Determine the [x, y] coordinate at the center of the cell enclosing the given text.  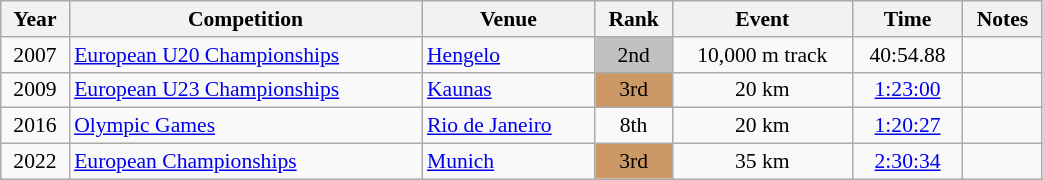
8th [634, 126]
Kaunas [508, 90]
Rank [634, 19]
35 km [762, 162]
1:20:27 [908, 126]
Year [35, 19]
European U20 Championships [246, 55]
Olympic Games [246, 126]
Time [908, 19]
10,000 m track [762, 55]
European U23 Championships [246, 90]
2016 [35, 126]
Competition [246, 19]
2:30:34 [908, 162]
Hengelo [508, 55]
Notes [1002, 19]
2nd [634, 55]
Munich [508, 162]
European Championships [246, 162]
1:23:00 [908, 90]
Venue [508, 19]
40:54.88 [908, 55]
2009 [35, 90]
Event [762, 19]
Rio de Janeiro [508, 126]
2022 [35, 162]
2007 [35, 55]
